Pinpoint the cell where the given text exists, returning its (X, Y) midpoint coordinate. 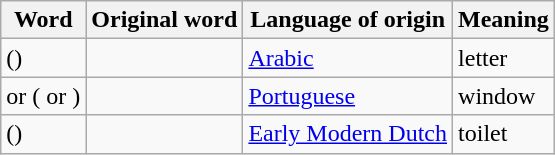
window (504, 96)
Early Modern Dutch (348, 134)
Original word (164, 20)
Arabic (348, 58)
Word (44, 20)
letter (504, 58)
Language of origin (348, 20)
or ( or ) (44, 96)
toilet (504, 134)
Portuguese (348, 96)
Meaning (504, 20)
